Identify which cell holds the provided text, then report its (x, y) central coordinate. 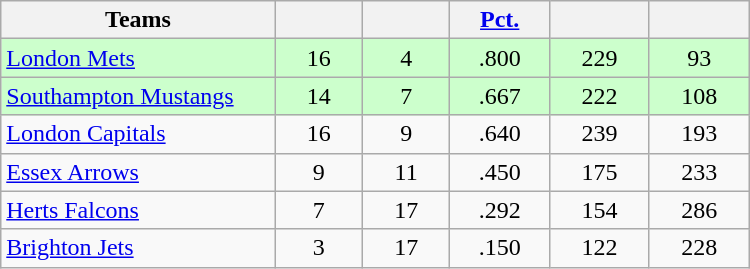
175 (600, 172)
154 (600, 210)
.292 (500, 210)
.667 (500, 96)
.800 (500, 58)
233 (699, 172)
222 (600, 96)
Southampton Mustangs (138, 96)
228 (699, 248)
3 (318, 248)
4 (406, 58)
Pct. (500, 20)
London Mets (138, 58)
London Capitals (138, 134)
Herts Falcons (138, 210)
Brighton Jets (138, 248)
286 (699, 210)
193 (699, 134)
.450 (500, 172)
Teams (138, 20)
239 (600, 134)
.640 (500, 134)
229 (600, 58)
Essex Arrows (138, 172)
11 (406, 172)
93 (699, 58)
108 (699, 96)
.150 (500, 248)
122 (600, 248)
14 (318, 96)
